For the text-containing cell, return its midpoint in [x, y] coordinate format. 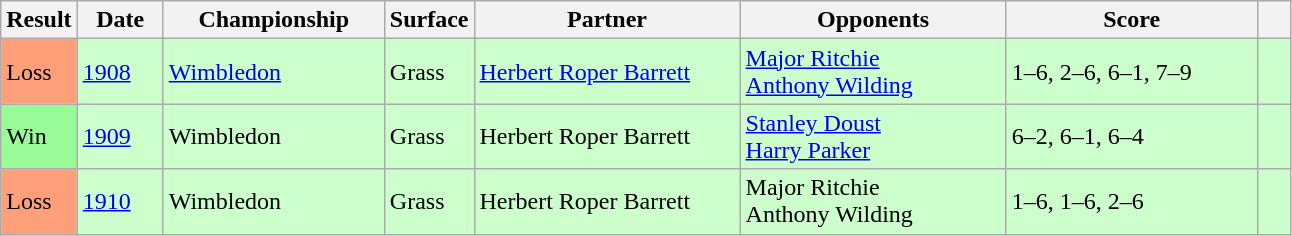
Win [39, 136]
1–6, 2–6, 6–1, 7–9 [1132, 72]
1–6, 1–6, 2–6 [1132, 202]
Result [39, 20]
Stanley Doust Harry Parker [873, 136]
1909 [120, 136]
Opponents [873, 20]
Surface [429, 20]
Championship [274, 20]
6–2, 6–1, 6–4 [1132, 136]
Date [120, 20]
1910 [120, 202]
Score [1132, 20]
1908 [120, 72]
Partner [607, 20]
